Search for the cell housing the specified text and yield its (X, Y) center coordinate. 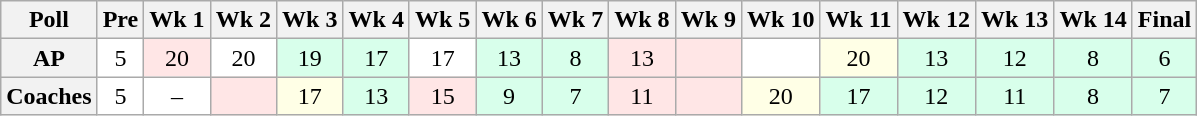
Wk 7 (575, 20)
Wk 9 (708, 20)
Wk 3 (310, 20)
6 (1164, 58)
Wk 11 (858, 20)
Wk 12 (936, 20)
Wk 1 (177, 20)
Coaches (49, 96)
Wk 5 (442, 20)
Final (1164, 20)
Pre (120, 20)
Wk 2 (243, 20)
Poll (49, 20)
Wk 13 (1014, 20)
Wk 14 (1093, 20)
AP (49, 58)
– (177, 96)
15 (442, 96)
Wk 4 (376, 20)
Wk 6 (509, 20)
9 (509, 96)
19 (310, 58)
Wk 10 (781, 20)
Wk 8 (642, 20)
